Determine the (x, y) coordinate at the center of the cell enclosing the given text.  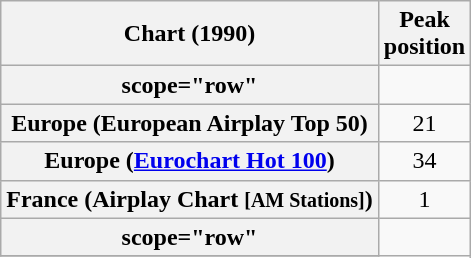
Chart (1990) (190, 34)
21 (424, 123)
Peakposition (424, 34)
34 (424, 161)
1 (424, 199)
Europe (Eurochart Hot 100) (190, 161)
Europe (European Airplay Top 50) (190, 123)
France (Airplay Chart [AM Stations]) (190, 199)
